Return (x, y) of the center of cell containing provided text 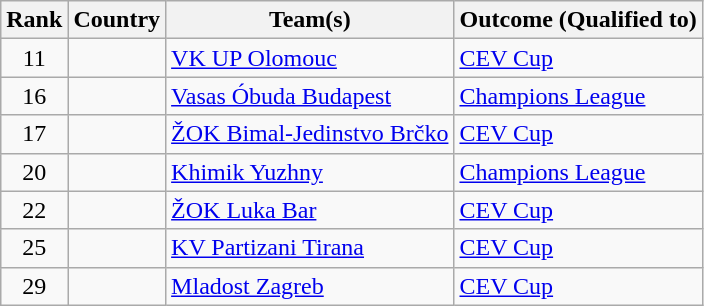
Rank (34, 20)
Team(s) (310, 20)
Country (117, 20)
VK UP Olomouc (310, 58)
20 (34, 172)
17 (34, 134)
Vasas Óbuda Budapest (310, 96)
Outcome (Qualified to) (578, 20)
11 (34, 58)
16 (34, 96)
25 (34, 248)
ŽOK Luka Bar (310, 210)
ŽOK Bimal-Jedinstvo Brčko (310, 134)
Khimik Yuzhny (310, 172)
Mladost Zagreb (310, 286)
22 (34, 210)
29 (34, 286)
KV Partizani Tirana (310, 248)
